For the text-containing cell, return its midpoint in [X, Y] coordinate format. 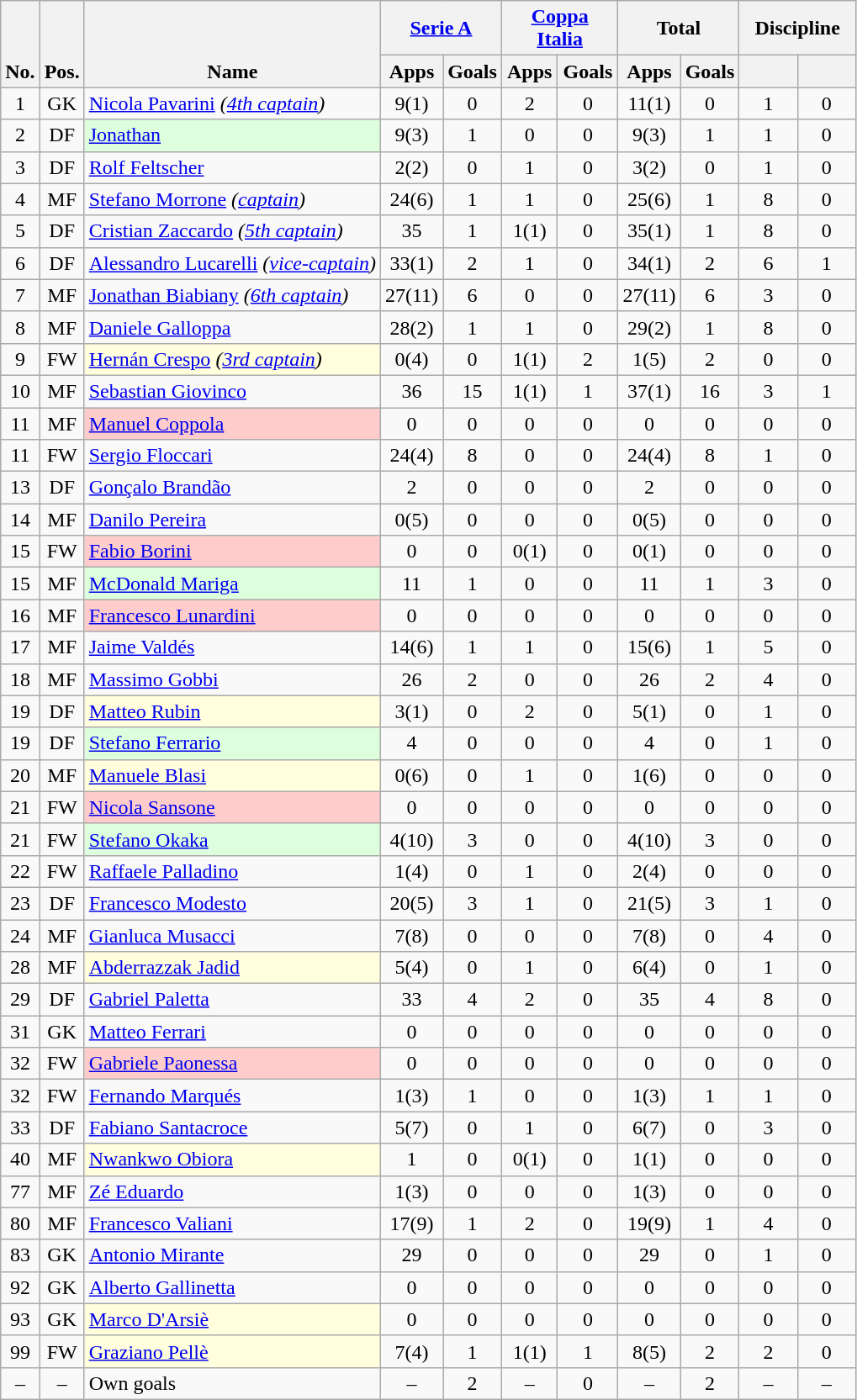
35(1) [649, 231]
5(1) [649, 711]
Francesco Valiani [232, 1223]
Fernando Marqués [232, 1096]
80 [20, 1223]
Total [679, 29]
Antonio Mirante [232, 1255]
1(4) [411, 871]
5(7) [411, 1128]
3(1) [411, 711]
Hernán Crespo (3rd captain) [232, 359]
13 [20, 488]
Sergio Floccari [232, 456]
Matteo Ferrari [232, 1032]
Sebastian Giovinco [232, 391]
28 [20, 968]
Gabriele Paonessa [232, 1064]
Manuel Coppola [232, 423]
0(6) [411, 775]
Stefano Morrone (captain) [232, 199]
Massimo Gobbi [232, 679]
3(2) [649, 167]
22 [20, 871]
24(6) [411, 199]
14 [20, 520]
Alberto Gallinetta [232, 1287]
10 [20, 391]
Coppa Italia [560, 29]
40 [20, 1160]
Fabiano Santacroce [232, 1128]
Danilo Pereira [232, 520]
Jonathan [232, 135]
8(5) [649, 1351]
93 [20, 1319]
7(4) [411, 1351]
Serie A [441, 29]
99 [20, 1351]
18 [20, 679]
15(6) [649, 647]
29(2) [649, 327]
24 [20, 936]
Daniele Galloppa [232, 327]
Raffaele Palladino [232, 871]
Zé Eduardo [232, 1191]
77 [20, 1191]
0(4) [411, 359]
21(5) [649, 903]
Stefano Okaka [232, 839]
Pos. [62, 44]
Graziano Pellè [232, 1351]
83 [20, 1255]
Nicola Pavarini (4th captain) [232, 103]
17(9) [411, 1223]
1(5) [649, 359]
36 [411, 391]
14(6) [411, 647]
Jaime Valdés [232, 647]
Abderrazzak Jadid [232, 968]
6(7) [649, 1128]
23 [20, 903]
McDonald Mariga [232, 584]
11(1) [649, 103]
No. [20, 44]
20(5) [411, 903]
1(6) [649, 775]
2(2) [411, 167]
28(2) [411, 327]
Rolf Feltscher [232, 167]
37(1) [649, 391]
Stefano Ferrario [232, 743]
Cristian Zaccardo (5th captain) [232, 231]
9(1) [411, 103]
Fabio Borini [232, 552]
Nwankwo Obiora [232, 1160]
5(4) [411, 968]
Francesco Lunardini [232, 615]
Nicola Sansone [232, 807]
25(6) [649, 199]
33(1) [411, 263]
Gonçalo Brandão [232, 488]
Manuele Blasi [232, 775]
Matteo Rubin [232, 711]
2(4) [649, 871]
Jonathan Biabiany (6th captain) [232, 295]
Gabriel Paletta [232, 1000]
31 [20, 1032]
Name [232, 44]
20 [20, 775]
Discipline [797, 29]
6(4) [649, 968]
Gianluca Musacci [232, 936]
92 [20, 1287]
17 [20, 647]
34(1) [649, 263]
7 [20, 295]
19(9) [649, 1223]
Marco D'Arsiè [232, 1319]
Francesco Modesto [232, 903]
Own goals [232, 1383]
9 [20, 359]
Alessandro Lucarelli (vice-captain) [232, 263]
